Identify which cell holds the provided text, then report its (X, Y) central coordinate. 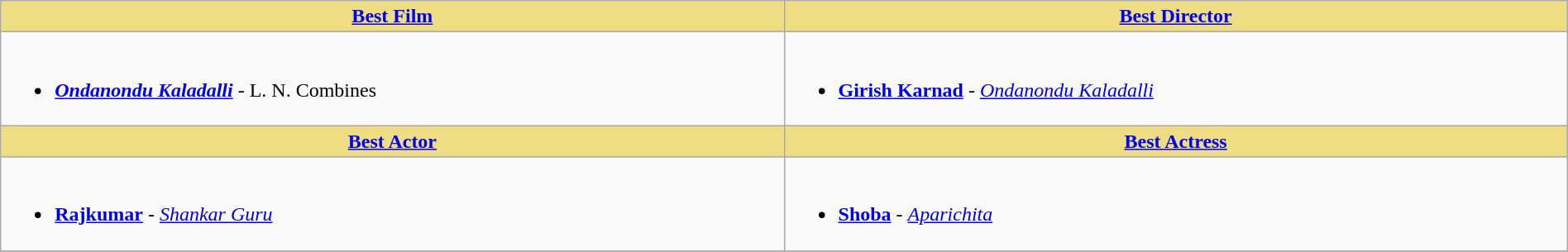
Best Actor (392, 141)
Rajkumar - Shankar Guru (392, 203)
Best Actress (1176, 141)
Girish Karnad - Ondanondu Kaladalli (1176, 79)
Best Director (1176, 17)
Shoba - Aparichita (1176, 203)
Best Film (392, 17)
Ondanondu Kaladalli - L. N. Combines (392, 79)
